Extract the [x, y] coordinate from the center of the cell holding the provided text.  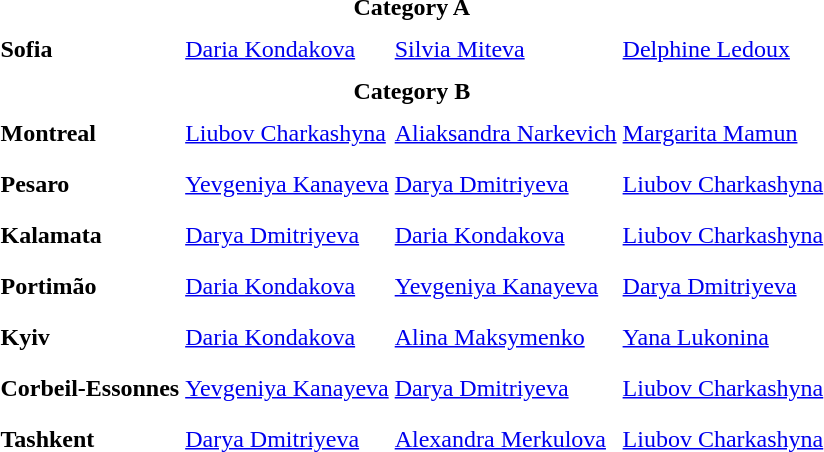
Liubov Charkashyna [288, 133]
Alina Maksymenko [506, 337]
Aliaksandra Narkevich [506, 133]
Silvia Miteva [506, 49]
